Determine the [x, y] coordinate at the center of the cell enclosing the given text.  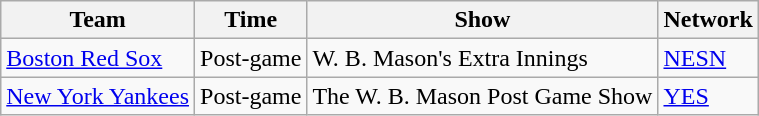
Network [708, 20]
The W. B. Mason Post Game Show [482, 96]
Time [251, 20]
Show [482, 20]
W. B. Mason's Extra Innings [482, 58]
Team [98, 20]
YES [708, 96]
Boston Red Sox [98, 58]
New York Yankees [98, 96]
NESN [708, 58]
